Determine the (x, y) coordinate at the center of the cell enclosing the given text.  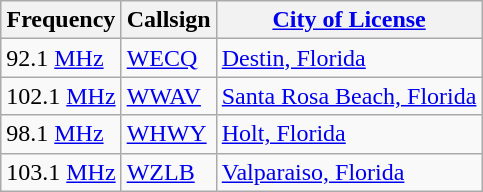
Valparaiso, Florida (349, 172)
92.1 MHz (61, 58)
WECQ (168, 58)
Holt, Florida (349, 134)
102.1 MHz (61, 96)
WWAV (168, 96)
Santa Rosa Beach, Florida (349, 96)
98.1 MHz (61, 134)
Destin, Florida (349, 58)
City of License (349, 20)
103.1 MHz (61, 172)
WZLB (168, 172)
Frequency (61, 20)
WHWY (168, 134)
Callsign (168, 20)
